For the text-containing cell, return its midpoint in (X, Y) coordinate format. 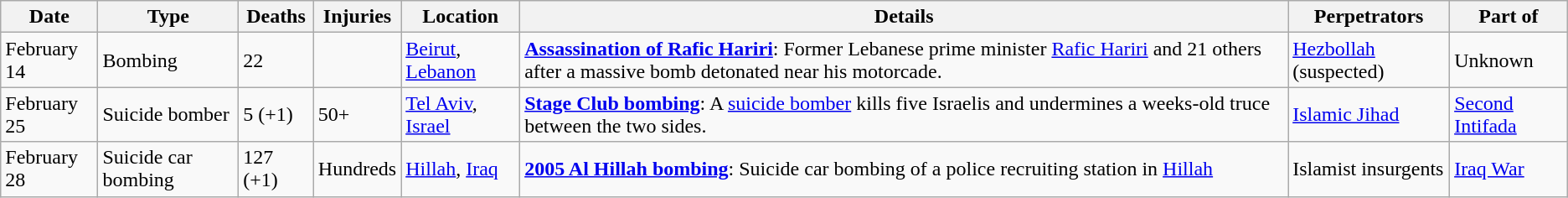
February 14 (49, 60)
Injuries (357, 17)
Islamist insurgents (1369, 169)
Location (461, 17)
Beirut, Lebanon (461, 60)
50+ (357, 114)
22 (276, 60)
Unknown (1509, 60)
Part of (1509, 17)
Iraq War (1509, 169)
Perpetrators (1369, 17)
2005 Al Hillah bombing: Suicide car bombing of a police recruiting station in Hillah (905, 169)
February 25 (49, 114)
Bombing (168, 60)
Hezbollah (suspected) (1369, 60)
Deaths (276, 17)
Hillah, Iraq (461, 169)
5 (+1) (276, 114)
Date (49, 17)
Suicide car bombing (168, 169)
127 (+1) (276, 169)
Second Intifada (1509, 114)
Type (168, 17)
Stage Club bombing: A suicide bomber kills five Israelis and undermines a weeks-old truce between the two sides. (905, 114)
Details (905, 17)
Islamic Jihad (1369, 114)
Hundreds (357, 169)
Assassination of Rafic Hariri: Former Lebanese prime minister Rafic Hariri and 21 others after a massive bomb detonated near his motorcade. (905, 60)
February 28 (49, 169)
Tel Aviv, Israel (461, 114)
Suicide bomber (168, 114)
